Output the (x, y) coordinate of the center of the cell containing the given text.  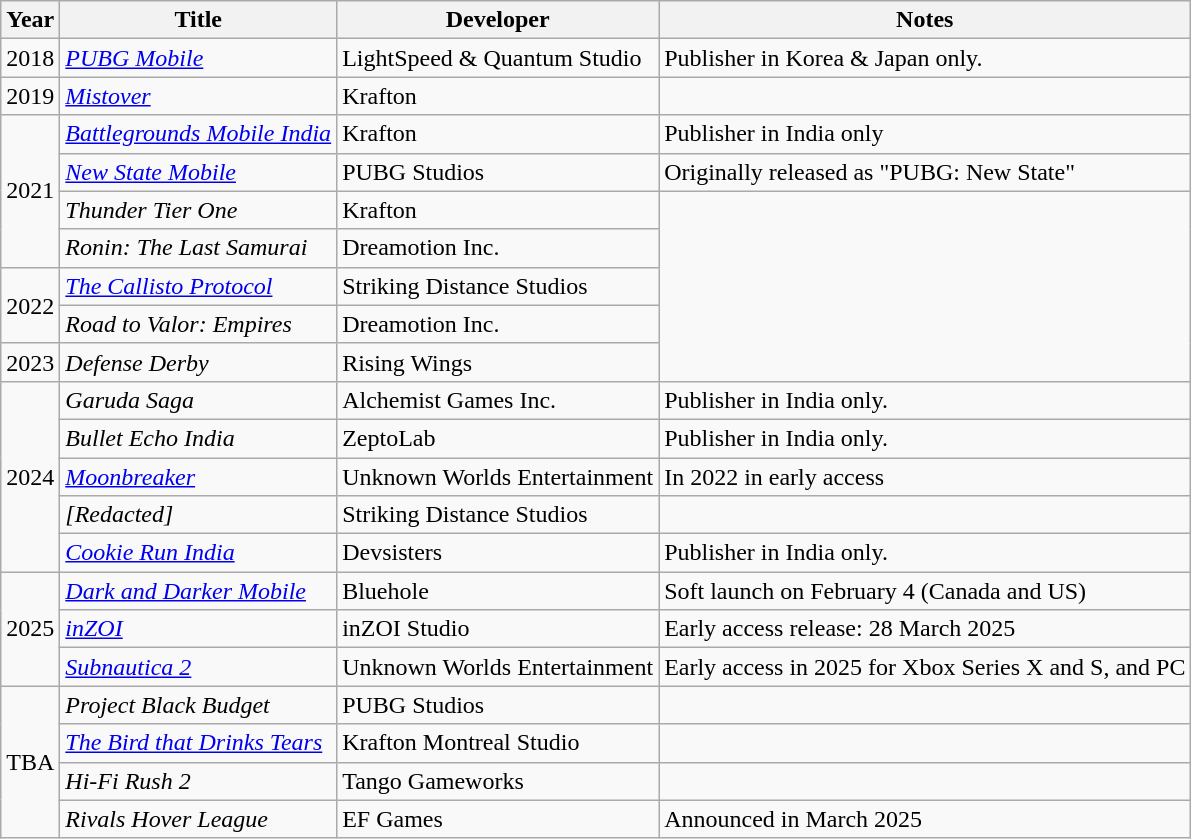
Early access in 2025 for Xbox Series X and S, and PC (925, 667)
Dark and Darker Mobile (198, 591)
Mistover (198, 96)
Bullet Echo India (198, 438)
New State Mobile (198, 172)
In 2022 in early access (925, 477)
Announced in March 2025 (925, 819)
Road to Valor: Empires (198, 324)
Ronin: The Last Samurai (198, 248)
[Redacted] (198, 515)
Hi-Fi Rush 2 (198, 781)
inZOI Studio (498, 629)
ZeptoLab (498, 438)
Early access release: 28 March 2025 (925, 629)
2025 (30, 629)
2022 (30, 305)
Moonbreaker (198, 477)
Krafton Montreal Studio (498, 743)
Soft launch on February 4 (Canada and US) (925, 591)
2018 (30, 58)
TBA (30, 762)
Tango Gameworks (498, 781)
2024 (30, 476)
Thunder Tier One (198, 210)
Garuda Saga (198, 400)
Rising Wings (498, 362)
Notes (925, 20)
Publisher in Korea & Japan only. (925, 58)
Cookie Run India (198, 553)
Defense Derby (198, 362)
2023 (30, 362)
Developer (498, 20)
Originally released as "PUBG: New State" (925, 172)
Year (30, 20)
Alchemist Games Inc. (498, 400)
inZOI (198, 629)
LightSpeed & Quantum Studio (498, 58)
2019 (30, 96)
The Callisto Protocol (198, 286)
Devsisters (498, 553)
Project Black Budget (198, 705)
PUBG Mobile (198, 58)
2021 (30, 191)
Subnautica 2 (198, 667)
Publisher in India only (925, 134)
Battlegrounds Mobile India (198, 134)
Title (198, 20)
The Bird that Drinks Tears (198, 743)
Rivals Hover League (198, 819)
Bluehole (498, 591)
EF Games (498, 819)
